Determine the [x, y] coordinate at the center of the cell enclosing the given text.  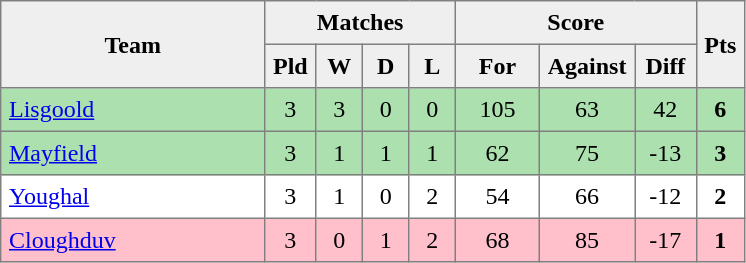
Team [133, 44]
63 [586, 110]
105 [497, 110]
W [339, 66]
6 [720, 110]
D [385, 66]
For [497, 66]
Cloughduv [133, 240]
42 [666, 110]
75 [586, 153]
Matches [360, 23]
Score [576, 23]
Against [586, 66]
Pld [290, 66]
85 [586, 240]
-17 [666, 240]
62 [497, 153]
Youghal [133, 197]
54 [497, 197]
Mayfield [133, 153]
-12 [666, 197]
Pts [720, 44]
-13 [666, 153]
66 [586, 197]
68 [497, 240]
L [432, 66]
Diff [666, 66]
Lisgoold [133, 110]
